Determine the [x, y] coordinate at the center of the cell enclosing the given text.  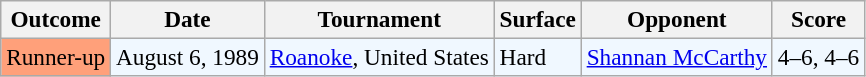
4–6, 4–6 [818, 57]
Opponent [676, 19]
Roanoke, United States [379, 57]
Score [818, 19]
Runner-up [56, 57]
August 6, 1989 [188, 57]
Tournament [379, 19]
Hard [538, 57]
Date [188, 19]
Shannan McCarthy [676, 57]
Outcome [56, 19]
Surface [538, 19]
